Identify which cell holds the provided text, then report its [x, y] central coordinate. 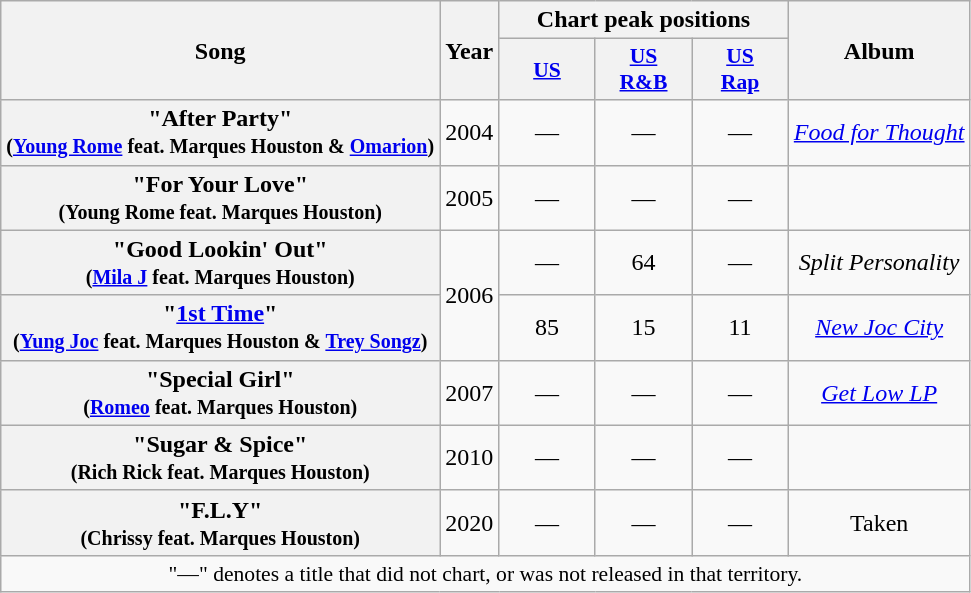
2007 [470, 392]
2006 [470, 295]
"—" denotes a title that did not chart, or was not released in that territory. [486, 573]
85 [548, 328]
64 [644, 262]
USR&B [644, 70]
Food for Thought [879, 132]
11 [740, 328]
15 [644, 328]
New Joc City [879, 328]
Album [879, 50]
"Special Girl" (Romeo feat. Marques Houston) [220, 392]
2004 [470, 132]
Chart peak positions [644, 20]
"For Your Love" (Young Rome feat. Marques Houston) [220, 198]
Taken [879, 522]
"1st Time" (Yung Joc feat. Marques Houston & Trey Songz) [220, 328]
"Good Lookin' Out" (Mila J feat. Marques Houston) [220, 262]
Split Personality [879, 262]
"After Party" (Young Rome feat. Marques Houston & Omarion) [220, 132]
"Sugar & Spice" (Rich Rick feat. Marques Houston) [220, 458]
"F.L.Y" (Chrissy feat. Marques Houston) [220, 522]
USRap [740, 70]
Song [220, 50]
2010 [470, 458]
Get Low LP [879, 392]
2020 [470, 522]
2005 [470, 198]
US [548, 70]
Year [470, 50]
